Find where the given text appears and provide that cell's center as [x, y] coordinate. 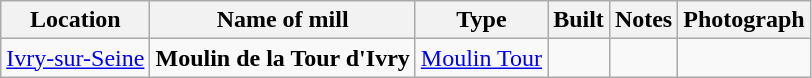
Ivry-sur-Seine [76, 58]
Name of mill [282, 20]
Location [76, 20]
Moulin de la Tour d'Ivry [282, 58]
Moulin Tour [481, 58]
Built [579, 20]
Type [481, 20]
Photograph [744, 20]
Notes [643, 20]
